Return the (x, y) coordinate for the center point of the cell that contains the specified text.  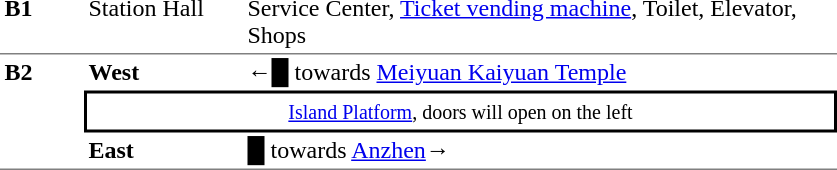
█ towards Anzhen→ (540, 151)
Island Platform, doors will open on the left (460, 111)
←█ towards Meiyuan Kaiyuan Temple (540, 72)
B2 (42, 112)
West (164, 72)
East (164, 151)
